For the text-containing cell, return its midpoint in [x, y] coordinate format. 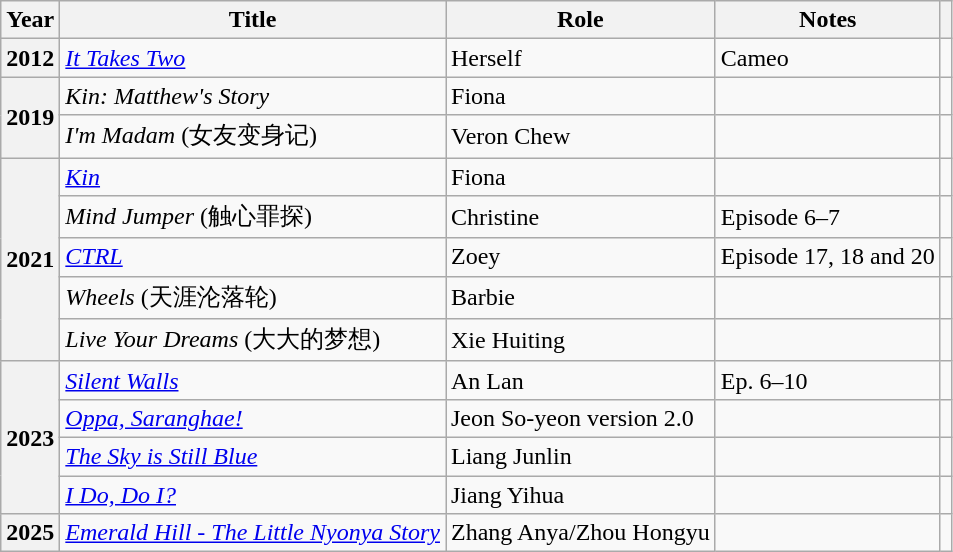
Role [581, 20]
Kin [253, 177]
2023 [30, 437]
Barbie [581, 298]
Herself [581, 58]
Episode 17, 18 and 20 [828, 257]
2021 [30, 260]
Oppa, Saranghae! [253, 418]
Title [253, 20]
Episode 6–7 [828, 218]
Kin: Matthew's Story [253, 96]
Mind Jumper (触心罪探) [253, 218]
Jiang Yihua [581, 495]
Notes [828, 20]
2019 [30, 118]
Wheels (天涯沦落轮) [253, 298]
Emerald Hill - The Little Nyonya Story [253, 533]
CTRL [253, 257]
I'm Madam (女友变身记) [253, 136]
Liang Junlin [581, 456]
It Takes Two [253, 58]
2012 [30, 58]
Silent Walls [253, 380]
The Sky is Still Blue [253, 456]
Ep. 6–10 [828, 380]
Veron Chew [581, 136]
I Do, Do I? [253, 495]
Live Your Dreams (大大的梦想) [253, 340]
Zhang Anya/Zhou Hongyu [581, 533]
An Lan [581, 380]
Christine [581, 218]
Year [30, 20]
Xie Huiting [581, 340]
Jeon So-yeon version 2.0 [581, 418]
Cameo [828, 58]
2025 [30, 533]
Zoey [581, 257]
